From the cell containing the given text, extract its center point as [X, Y] coordinate. 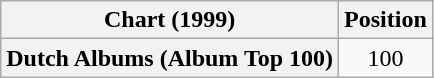
100 [386, 58]
Dutch Albums (Album Top 100) [170, 58]
Position [386, 20]
Chart (1999) [170, 20]
